Extract the (x, y) coordinate from the center of the cell holding the provided text.  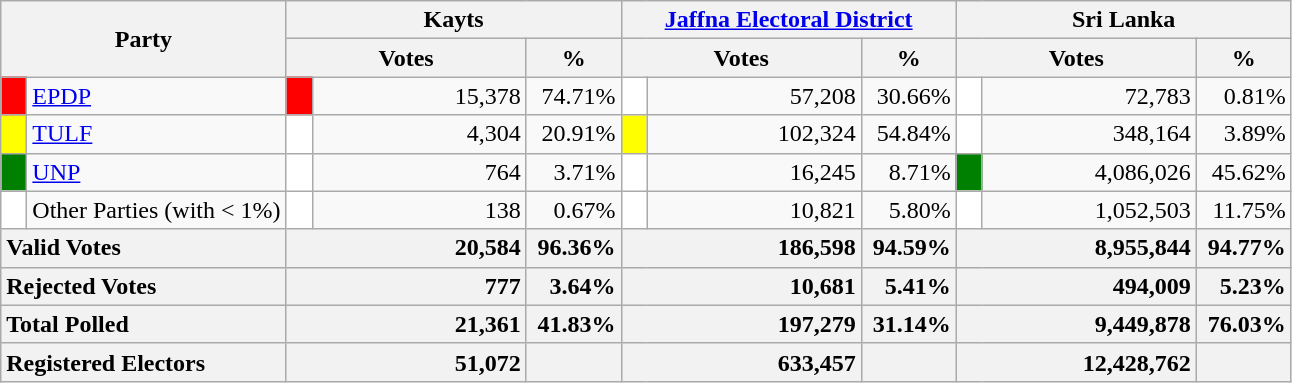
348,164 (1089, 134)
777 (406, 286)
21,361 (406, 324)
8,955,844 (1076, 248)
1,052,503 (1089, 210)
3.64% (574, 286)
20.91% (574, 134)
Jaffna Electoral District (788, 20)
45.62% (1244, 172)
30.66% (908, 96)
76.03% (1244, 324)
0.67% (574, 210)
8.71% (908, 172)
633,457 (741, 362)
UNP (156, 172)
Total Polled (144, 324)
Sri Lanka (1124, 20)
0.81% (1244, 96)
9,449,878 (1076, 324)
197,279 (741, 324)
10,821 (754, 210)
138 (419, 210)
Rejected Votes (144, 286)
16,245 (754, 172)
764 (419, 172)
EPDP (156, 96)
494,009 (1076, 286)
3.89% (1244, 134)
5.23% (1244, 286)
TULF (156, 134)
74.71% (574, 96)
41.83% (574, 324)
12,428,762 (1076, 362)
10,681 (741, 286)
94.59% (908, 248)
3.71% (574, 172)
57,208 (754, 96)
Valid Votes (144, 248)
5.80% (908, 210)
5.41% (908, 286)
102,324 (754, 134)
11.75% (1244, 210)
31.14% (908, 324)
Kayts (454, 20)
4,304 (419, 134)
4,086,026 (1089, 172)
186,598 (741, 248)
Registered Electors (144, 362)
72,783 (1089, 96)
Party (144, 39)
Other Parties (with < 1%) (156, 210)
54.84% (908, 134)
15,378 (419, 96)
94.77% (1244, 248)
96.36% (574, 248)
20,584 (406, 248)
51,072 (406, 362)
